Locate the cell with the specified text and output its (X, Y) center coordinate. 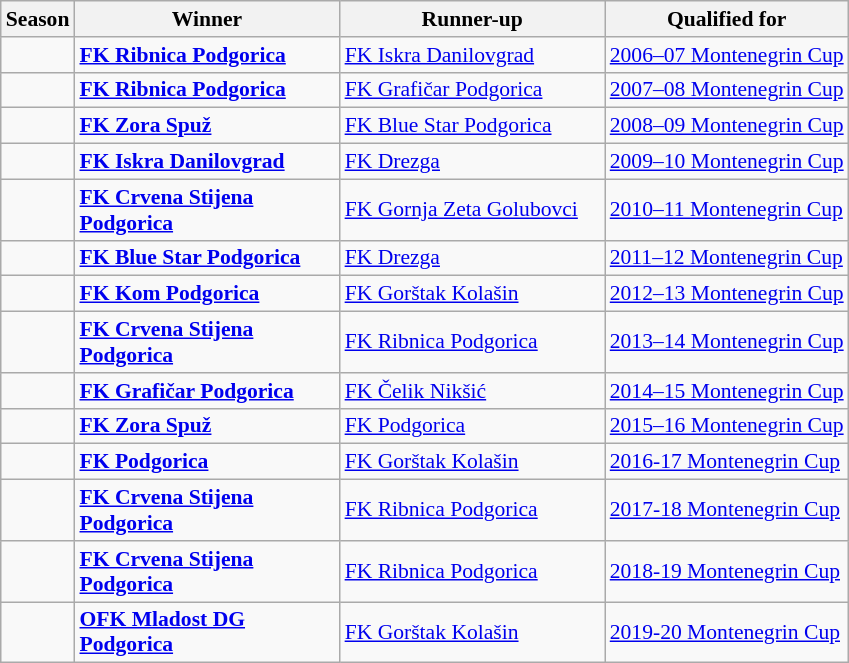
2018-19 Montenegrin Cup (727, 572)
FK Gornja Zeta Golubovci (472, 210)
2019-20 Montenegrin Cup (727, 632)
Qualified for (727, 19)
2009–10 Montenegrin Cup (727, 162)
Season (38, 19)
2015–16 Montenegrin Cup (727, 426)
2011–12 Montenegrin Cup (727, 258)
2008–09 Montenegrin Cup (727, 126)
2010–11 Montenegrin Cup (727, 210)
Runner-up (472, 19)
OFK Mladost DG Podgorica (206, 632)
2017-18 Montenegrin Cup (727, 510)
2006–07 Montenegrin Cup (727, 55)
Winner (206, 19)
2016-17 Montenegrin Cup (727, 462)
2013–14 Montenegrin Cup (727, 342)
2007–08 Montenegrin Cup (727, 90)
FK Kom Podgorica (206, 294)
2014–15 Montenegrin Cup (727, 391)
FK Čelik Nikšić (472, 391)
2012–13 Montenegrin Cup (727, 294)
